Extract the [x, y] coordinate from the center of the cell holding the provided text.  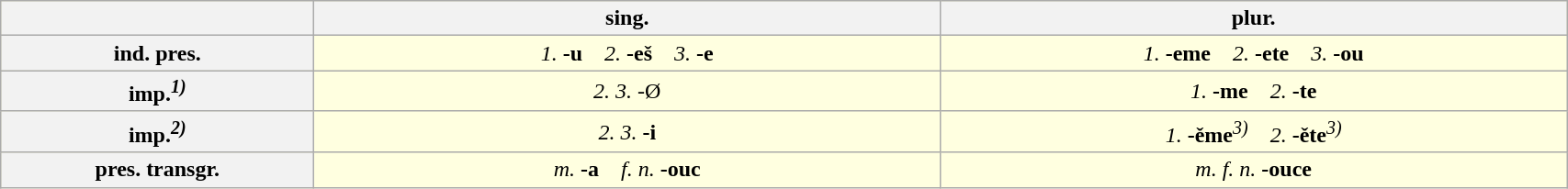
1. -u 2. -eš 3. -e [627, 53]
m. -a f. n. -ouc [627, 170]
1. -ěme3) 2. -ěte3) [1254, 132]
m. f. n. -ouce [1254, 170]
1. -me 2. -te [1254, 92]
imp.1) [158, 92]
2. 3. -Ø [627, 92]
sing. [627, 18]
ind. pres. [158, 53]
1. -eme 2. -ete 3. -ou [1254, 53]
2. 3. -i [627, 132]
pres. transgr. [158, 170]
imp.2) [158, 132]
plur. [1254, 18]
